Scan for the cell matching the given text and deliver its (X, Y) coordinate at center. 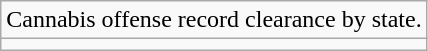
Cannabis offense record clearance by state. (214, 20)
